Return the [X, Y] coordinate for the center point of the cell that contains the specified text.  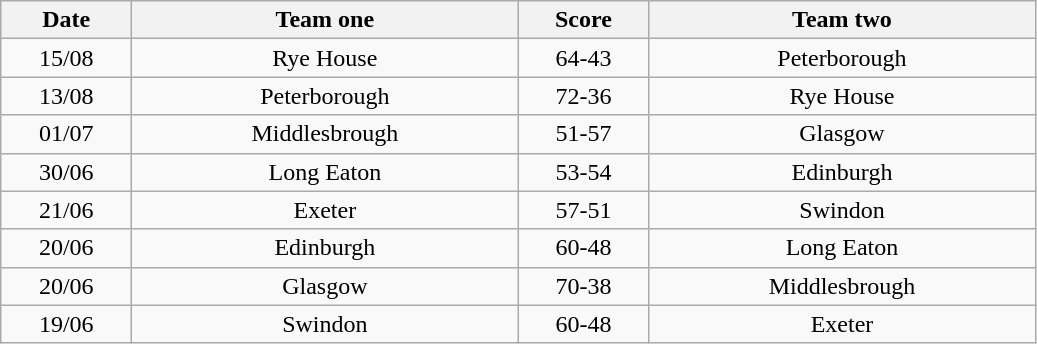
01/07 [66, 134]
15/08 [66, 58]
30/06 [66, 172]
Team one [325, 20]
Team two [842, 20]
13/08 [66, 96]
Date [66, 20]
51-57 [584, 134]
70-38 [584, 286]
21/06 [66, 210]
19/06 [66, 324]
64-43 [584, 58]
Score [584, 20]
72-36 [584, 96]
57-51 [584, 210]
53-54 [584, 172]
